Find where the given text appears and provide that cell's center as [x, y] coordinate. 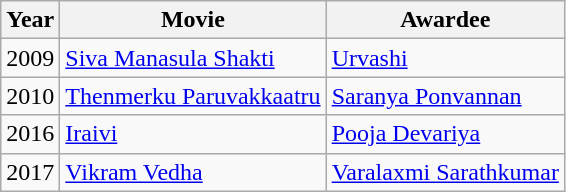
Saranya Ponvannan [445, 96]
Awardee [445, 20]
2009 [30, 58]
Siva Manasula Shakti [193, 58]
Movie [193, 20]
Thenmerku Paruvakkaatru [193, 96]
Varalaxmi Sarathkumar [445, 172]
2016 [30, 134]
Year [30, 20]
Iraivi [193, 134]
Urvashi [445, 58]
2010 [30, 96]
Vikram Vedha [193, 172]
2017 [30, 172]
Pooja Devariya [445, 134]
